Capture the cell that displays the provided text and extract its [X, Y] central coordinate. 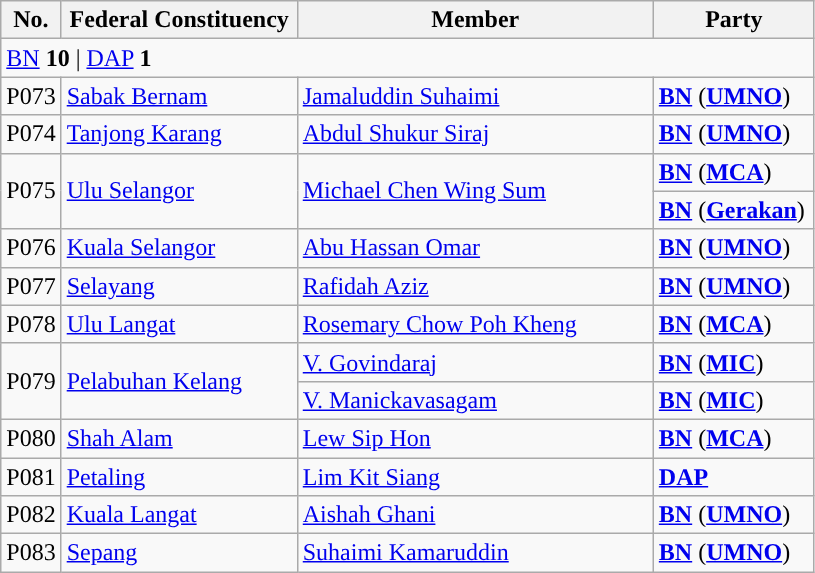
Selayang [179, 286]
P079 [31, 381]
Petaling [179, 477]
P082 [31, 515]
Rosemary Chow Poh Kheng [475, 324]
Michael Chen Wing Sum [475, 191]
Suhaimi Kamaruddin [475, 553]
V. Manickavasagam [475, 400]
Ulu Selangor [179, 191]
P074 [31, 134]
BN (Gerakan) [734, 210]
P075 [31, 191]
Kuala Selangor [179, 248]
DAP [734, 477]
Abu Hassan Omar [475, 248]
Lim Kit Siang [475, 477]
P077 [31, 286]
Abdul Shukur Siraj [475, 134]
Shah Alam [179, 438]
Member [475, 20]
P080 [31, 438]
Jamaluddin Suhaimi [475, 96]
Pelabuhan Kelang [179, 381]
Federal Constituency [179, 20]
No. [31, 20]
Sabak Bernam [179, 96]
Ulu Langat [179, 324]
P083 [31, 553]
Tanjong Karang [179, 134]
V. Govindaraj [475, 362]
Lew Sip Hon [475, 438]
Party [734, 20]
Kuala Langat [179, 515]
P081 [31, 477]
Sepang [179, 553]
Aishah Ghani [475, 515]
P076 [31, 248]
P078 [31, 324]
P073 [31, 96]
BN 10 | DAP 1 [408, 58]
Rafidah Aziz [475, 286]
